Find where the given text appears and provide that cell's center as [x, y] coordinate. 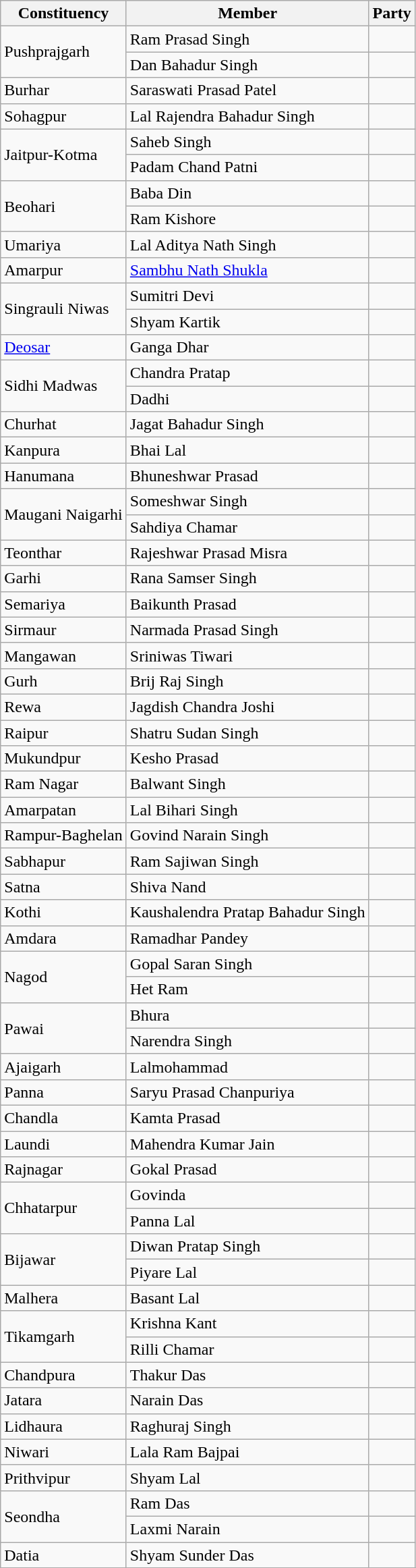
Lidhaura [63, 1426]
Thakur Das [247, 1375]
Het Ram [247, 990]
Teonthar [63, 553]
Lalmohammad [247, 1066]
Tikamgarh [63, 1336]
Krishna Kant [247, 1324]
Gopal Saran Singh [247, 964]
Lala Ram Bajpai [247, 1452]
Pushprajgarh [63, 52]
Basant Lal [247, 1298]
Saryu Prasad Chanpuriya [247, 1092]
Ram Kishore [247, 219]
Mahendra Kumar Jain [247, 1144]
Maugani Naigarhi [63, 514]
Balwant Singh [247, 784]
Raghuraj Singh [247, 1426]
Rewa [63, 707]
Kaushalendra Pratap Bahadur Singh [247, 913]
Panna [63, 1092]
Shyam Lal [247, 1478]
Hanumana [63, 476]
Amdara [63, 938]
Datia [63, 1555]
Amarpatan [63, 810]
Lal Bihari Singh [247, 810]
Rajnagar [63, 1170]
Rilli Chamar [247, 1349]
Prithvipur [63, 1478]
Chandra Pratap [247, 373]
Narendra Singh [247, 1041]
Dan Bahadur Singh [247, 65]
Ram Sajiwan Singh [247, 861]
Sahdiya Chamar [247, 527]
Pawai [63, 1028]
Deosar [63, 348]
Bhai Lal [247, 450]
Narain Das [247, 1401]
Sohagpur [63, 116]
Kesho Prasad [247, 759]
Rana Samser Singh [247, 578]
Malhera [63, 1298]
Panna Lal [247, 1221]
Padam Chand Patni [247, 167]
Piyare Lal [247, 1272]
Laxmi Narain [247, 1529]
Brij Raj Singh [247, 681]
Jagdish Chandra Joshi [247, 707]
Sumitri Devi [247, 296]
Semariya [63, 604]
Bhuneshwar Prasad [247, 476]
Singrauli Niwas [63, 308]
Diwan Pratap Singh [247, 1247]
Chandpura [63, 1375]
Rampur-Baghelan [63, 836]
Saheb Singh [247, 142]
Shyam Sunder Das [247, 1555]
Jaitpur-Kotma [63, 155]
Someshwar Singh [247, 502]
Chandla [63, 1118]
Baikunth Prasad [247, 604]
Dadhi [247, 399]
Saraswati Prasad Patel [247, 90]
Garhi [63, 578]
Beohari [63, 206]
Ramadhar Pandey [247, 938]
Umariya [63, 244]
Lal Rajendra Bahadur Singh [247, 116]
Sabhapur [63, 861]
Raipur [63, 732]
Seondha [63, 1516]
Kanpura [63, 450]
Churhat [63, 425]
Jatara [63, 1401]
Kamta Prasad [247, 1118]
Sambhu Nath Shukla [247, 270]
Member [247, 13]
Ram Prasad Singh [247, 39]
Nagod [63, 977]
Shyam Kartik [247, 322]
Satna [63, 887]
Ram Das [247, 1503]
Bijawar [63, 1260]
Mangawan [63, 655]
Party [392, 13]
Govinda [247, 1195]
Sidhi Madwas [63, 386]
Ganga Dhar [247, 348]
Burhar [63, 90]
Ajaigarh [63, 1066]
Sriniwas Tiwari [247, 655]
Bhura [247, 1015]
Niwari [63, 1452]
Mukundpur [63, 759]
Laundi [63, 1144]
Jagat Bahadur Singh [247, 425]
Rajeshwar Prasad Misra [247, 553]
Narmada Prasad Singh [247, 630]
Ram Nagar [63, 784]
Shiva Nand [247, 887]
Sirmaur [63, 630]
Govind Narain Singh [247, 836]
Shatru Sudan Singh [247, 732]
Amarpur [63, 270]
Gurh [63, 681]
Chhatarpur [63, 1208]
Constituency [63, 13]
Gokal Prasad [247, 1170]
Lal Aditya Nath Singh [247, 244]
Kothi [63, 913]
Baba Din [247, 193]
